Pinpoint the cell where the given text exists, returning its [x, y] midpoint coordinate. 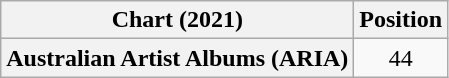
Australian Artist Albums (ARIA) [178, 58]
Position [401, 20]
Chart (2021) [178, 20]
44 [401, 58]
